From the cell containing the given text, extract its center point as (x, y) coordinate. 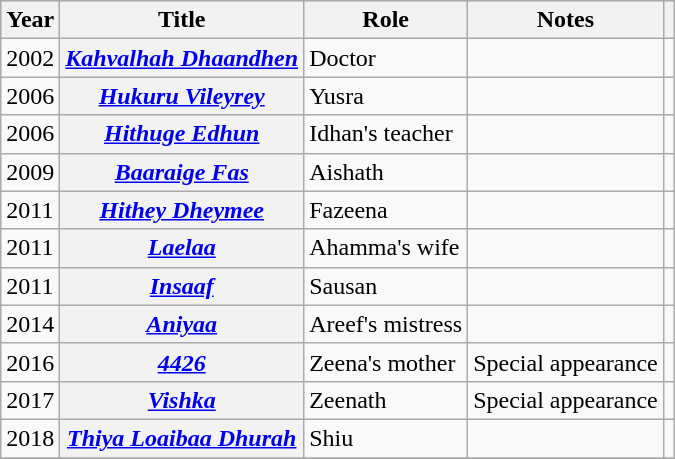
2018 (30, 438)
Laelaa (182, 248)
Vishka (182, 400)
Ahamma's wife (386, 248)
Hukuru Vileyrey (182, 96)
Baaraige Fas (182, 172)
Yusra (386, 96)
Year (30, 20)
Sausan (386, 286)
2002 (30, 58)
Areef's mistress (386, 324)
Role (386, 20)
Zeenath (386, 400)
Kahvalhah Dhaandhen (182, 58)
4426 (182, 362)
2016 (30, 362)
Aniyaa (182, 324)
Title (182, 20)
Zeena's mother (386, 362)
Aishath (386, 172)
Doctor (386, 58)
Hithuge Edhun (182, 134)
Insaaf (182, 286)
2014 (30, 324)
Thiya Loaibaa Dhurah (182, 438)
Shiu (386, 438)
Hithey Dheymee (182, 210)
2009 (30, 172)
2017 (30, 400)
Fazeena (386, 210)
Idhan's teacher (386, 134)
Notes (566, 20)
